Search for the cell housing the specified text and yield its [X, Y] center coordinate. 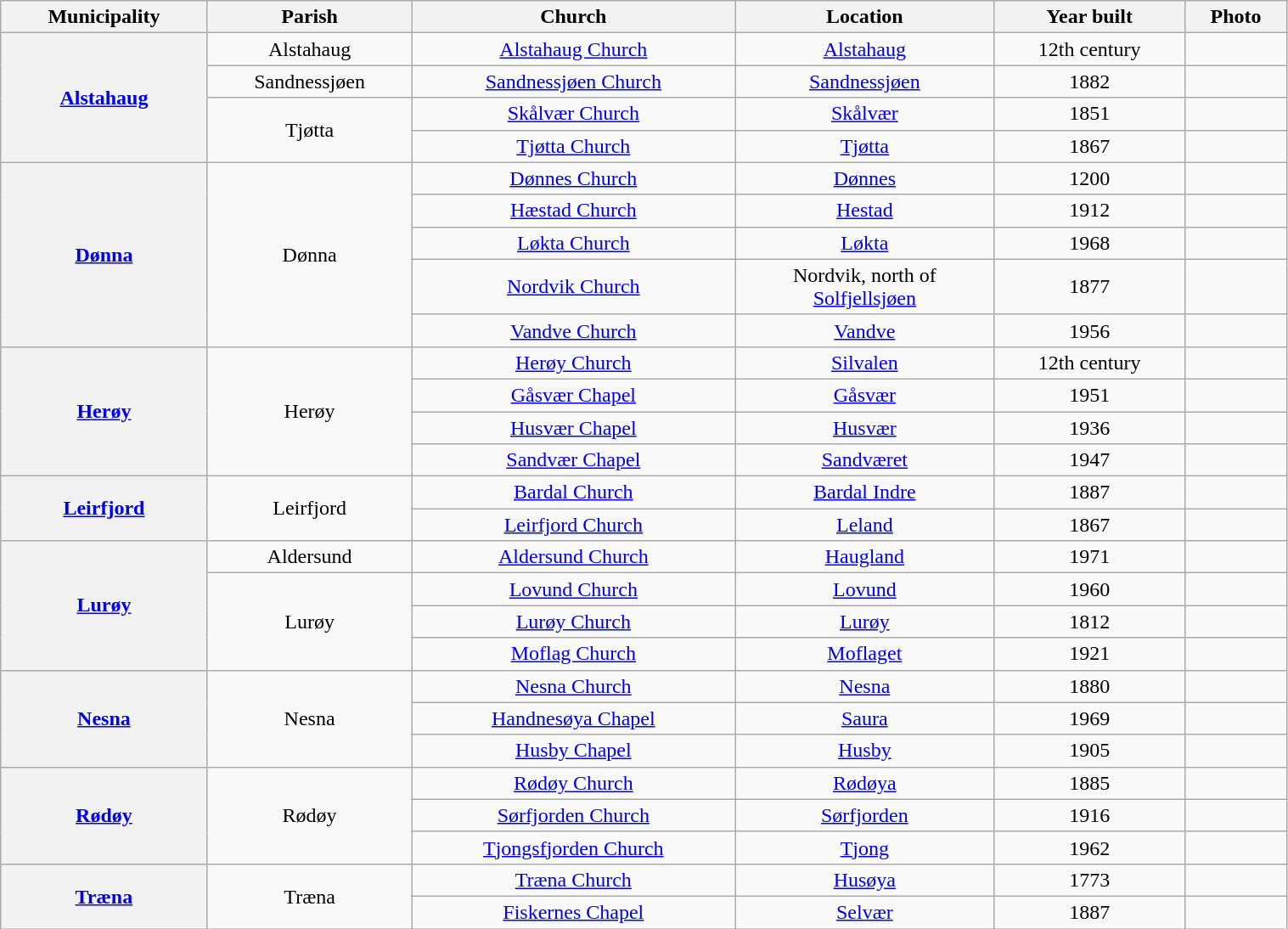
Alstahaug Church [573, 49]
1885 [1089, 783]
1812 [1089, 622]
1947 [1089, 460]
Photo [1236, 17]
Dønnes [865, 178]
Leirfjord Church [573, 525]
Sørfjorden Church [573, 815]
1921 [1089, 654]
Selvær [865, 912]
1968 [1089, 243]
Rødøy Church [573, 783]
Bardal Church [573, 493]
Skålvær Church [573, 114]
Husvær [865, 427]
1916 [1089, 815]
Haugland [865, 557]
Vandve [865, 330]
1200 [1089, 178]
1773 [1089, 880]
1912 [1089, 211]
Husvær Chapel [573, 427]
Løkta [865, 243]
Moflag Church [573, 654]
1877 [1089, 287]
1971 [1089, 557]
Husøya [865, 880]
Dønnes Church [573, 178]
Gåsvær Chapel [573, 395]
1962 [1089, 847]
Tjongsfjorden Church [573, 847]
Skålvær [865, 114]
Parish [309, 17]
Saura [865, 718]
Gåsvær [865, 395]
Lovund [865, 589]
1880 [1089, 686]
Municipality [104, 17]
Leland [865, 525]
Sandværet [865, 460]
1905 [1089, 751]
Year built [1089, 17]
1956 [1089, 330]
1851 [1089, 114]
Vandve Church [573, 330]
Silvalen [865, 363]
Location [865, 17]
Hestad [865, 211]
Aldersund [309, 557]
Herøy Church [573, 363]
Moflaget [865, 654]
1882 [1089, 82]
Lurøy Church [573, 622]
Løkta Church [573, 243]
Sandnessjøen Church [573, 82]
Nordvik, north ofSolfjellsjøen [865, 287]
Church [573, 17]
Sørfjorden [865, 815]
Handnesøya Chapel [573, 718]
1951 [1089, 395]
Nordvik Church [573, 287]
Træna Church [573, 880]
Husby [865, 751]
Aldersund Church [573, 557]
Nesna Church [573, 686]
1969 [1089, 718]
Fiskernes Chapel [573, 912]
Sandvær Chapel [573, 460]
Lovund Church [573, 589]
Husby Chapel [573, 751]
Rødøya [865, 783]
1936 [1089, 427]
Bardal Indre [865, 493]
Hæstad Church [573, 211]
Tjøtta Church [573, 146]
Tjong [865, 847]
1960 [1089, 589]
